Find where the given text appears and provide that cell's center as (x, y) coordinate. 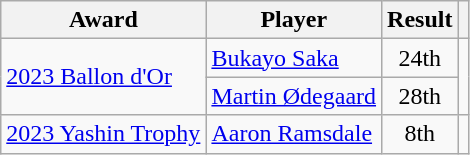
2023 Yashin Trophy (104, 134)
28th (420, 96)
Martin Ødegaard (294, 96)
8th (420, 134)
Bukayo Saka (294, 58)
2023 Ballon d'Or (104, 77)
Player (294, 20)
Award (104, 20)
24th (420, 58)
Result (420, 20)
Aaron Ramsdale (294, 134)
